Capture the cell that displays the provided text and extract its (X, Y) central coordinate. 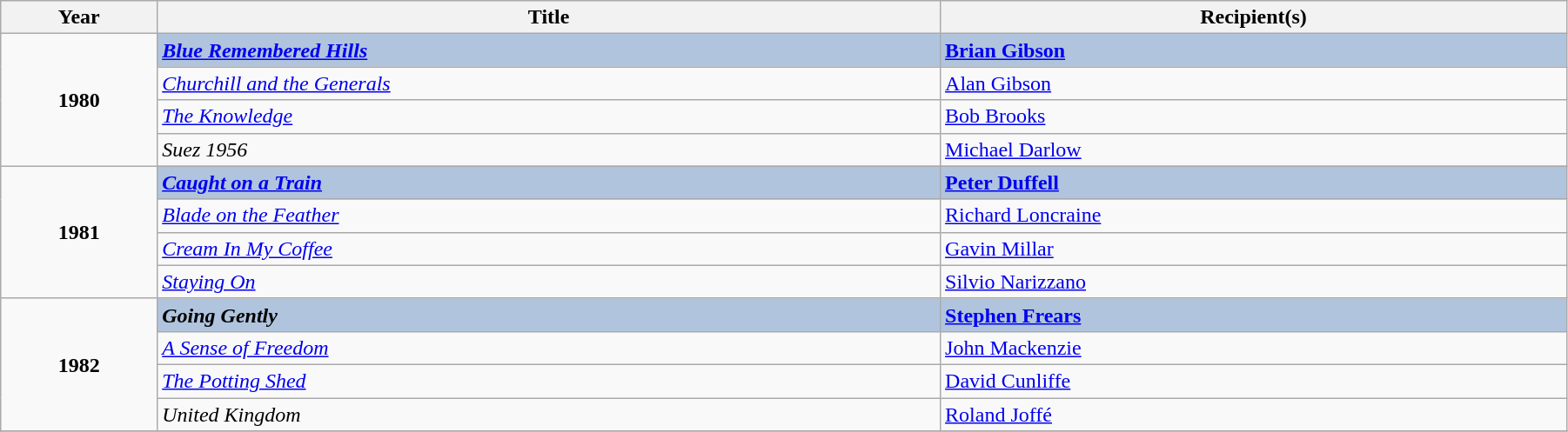
Silvio Narizzano (1254, 282)
United Kingdom (549, 415)
1981 (79, 232)
Peter Duffell (1254, 183)
Caught on a Train (549, 183)
Gavin Millar (1254, 249)
The Knowledge (549, 116)
Churchill and the Generals (549, 83)
Title (549, 17)
Richard Loncraine (1254, 216)
1982 (79, 364)
Recipient(s) (1254, 17)
The Potting Shed (549, 381)
Michael Darlow (1254, 150)
A Sense of Freedom (549, 348)
Roland Joffé (1254, 415)
Year (79, 17)
David Cunliffe (1254, 381)
Suez 1956 (549, 150)
Bob Brooks (1254, 116)
Cream In My Coffee (549, 249)
Alan Gibson (1254, 83)
Staying On (549, 282)
Blue Remembered Hills (549, 50)
Brian Gibson (1254, 50)
John Mackenzie (1254, 348)
Stephen Frears (1254, 315)
1980 (79, 100)
Going Gently (549, 315)
Blade on the Feather (549, 216)
